Find where the given text appears and provide that cell's center as (X, Y) coordinate. 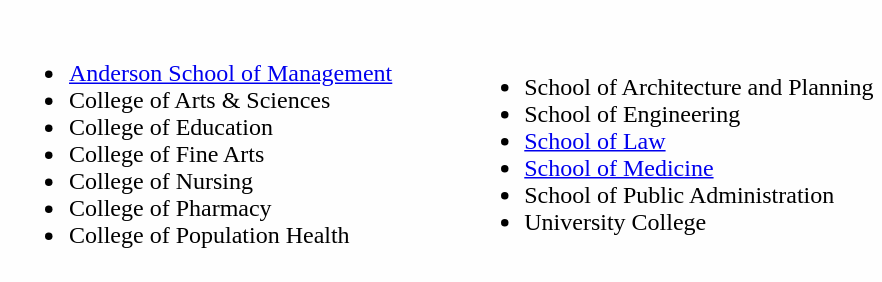
School of Architecture and PlanningSchool of EngineeringSchool of LawSchool of MedicineSchool of Public AdministrationUniversity College (669, 142)
